Provide the [X, Y] coordinate of the cell's center where the given text is located.  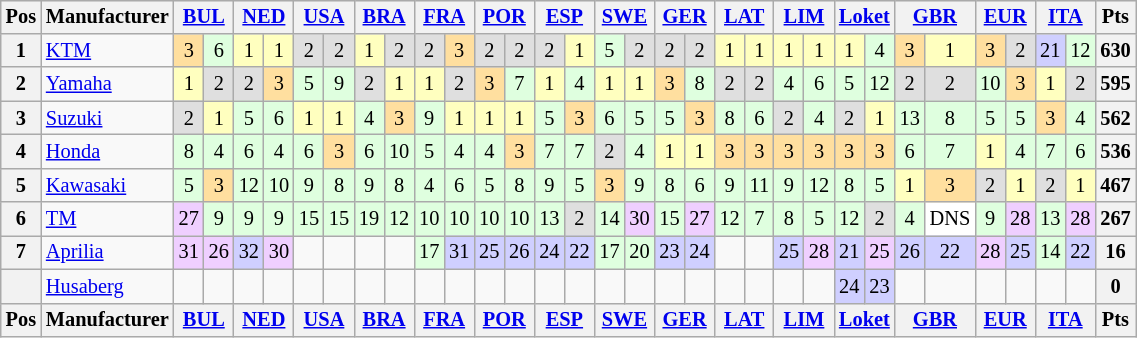
467 [1115, 185]
267 [1115, 219]
630 [1115, 51]
Husaberg [108, 286]
Suzuki [108, 118]
16 [1115, 253]
0 [1115, 286]
20 [639, 253]
32 [249, 253]
TM [108, 219]
Honda [108, 152]
DNS [950, 219]
Yamaha [108, 84]
Aprilia [108, 253]
536 [1115, 152]
19 [369, 219]
11 [760, 185]
595 [1115, 84]
562 [1115, 118]
KTM [108, 51]
Kawasaki [108, 185]
